Locate the cell with the specified text and output its (X, Y) center coordinate. 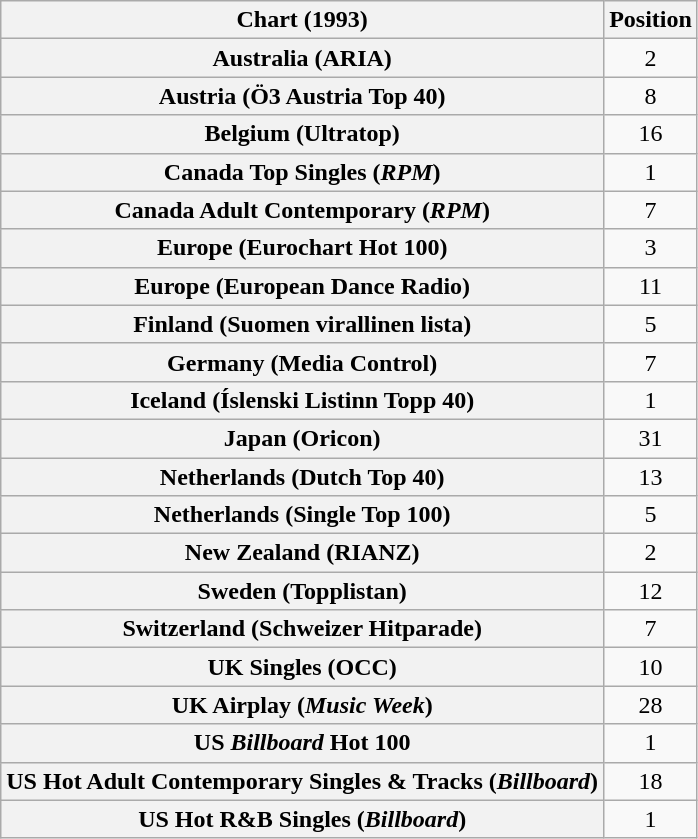
31 (651, 438)
Japan (Oricon) (302, 438)
Europe (Eurochart Hot 100) (302, 248)
Europe (European Dance Radio) (302, 286)
16 (651, 134)
Australia (ARIA) (302, 58)
28 (651, 705)
Switzerland (Schweizer Hitparade) (302, 629)
US Hot R&B Singles (Billboard) (302, 819)
New Zealand (RIANZ) (302, 553)
Austria (Ö3 Austria Top 40) (302, 96)
Finland (Suomen virallinen lista) (302, 324)
18 (651, 781)
Canada Adult Contemporary (RPM) (302, 210)
Belgium (Ultratop) (302, 134)
3 (651, 248)
US Billboard Hot 100 (302, 743)
Germany (Media Control) (302, 362)
Position (651, 20)
11 (651, 286)
Netherlands (Single Top 100) (302, 515)
Chart (1993) (302, 20)
Canada Top Singles (RPM) (302, 172)
US Hot Adult Contemporary Singles & Tracks (Billboard) (302, 781)
12 (651, 591)
Netherlands (Dutch Top 40) (302, 477)
Iceland (Íslenski Listinn Topp 40) (302, 400)
10 (651, 667)
UK Singles (OCC) (302, 667)
8 (651, 96)
UK Airplay (Music Week) (302, 705)
Sweden (Topplistan) (302, 591)
13 (651, 477)
